Extract the [X, Y] coordinate from the center of the cell holding the provided text.  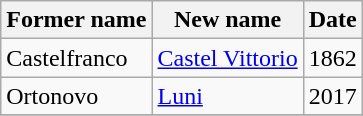
Former name [76, 20]
Castel Vittorio [228, 58]
Castelfranco [76, 58]
Ortonovo [76, 96]
Luni [228, 96]
New name [228, 20]
Date [332, 20]
2017 [332, 96]
1862 [332, 58]
